Provide the [X, Y] coordinate of the cell's center where the given text is located.  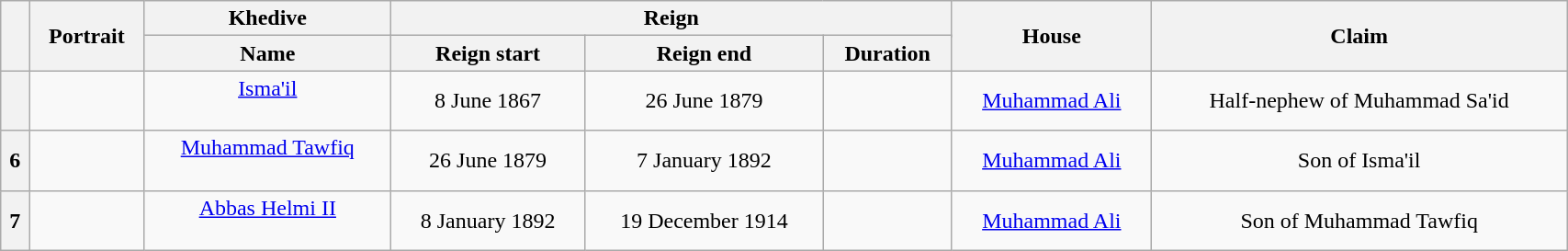
Claim [1359, 36]
Muhammad Tawfiq [267, 160]
6 [15, 160]
Reign end [704, 53]
Isma'il [267, 101]
7 January 1892 [704, 160]
Duration [887, 53]
Portrait [87, 36]
Name [267, 53]
8 January 1892 [487, 221]
Abbas Helmi II [267, 221]
7 [15, 221]
Reign start [487, 53]
Son of Muhammad Tawfiq [1359, 221]
Reign [671, 18]
19 December 1914 [704, 221]
8 June 1867 [487, 101]
Son of Isma'il [1359, 160]
House [1052, 36]
Khedive [267, 18]
Half-nephew of Muhammad Sa'id [1359, 101]
